For the text-containing cell, return its midpoint in (x, y) coordinate format. 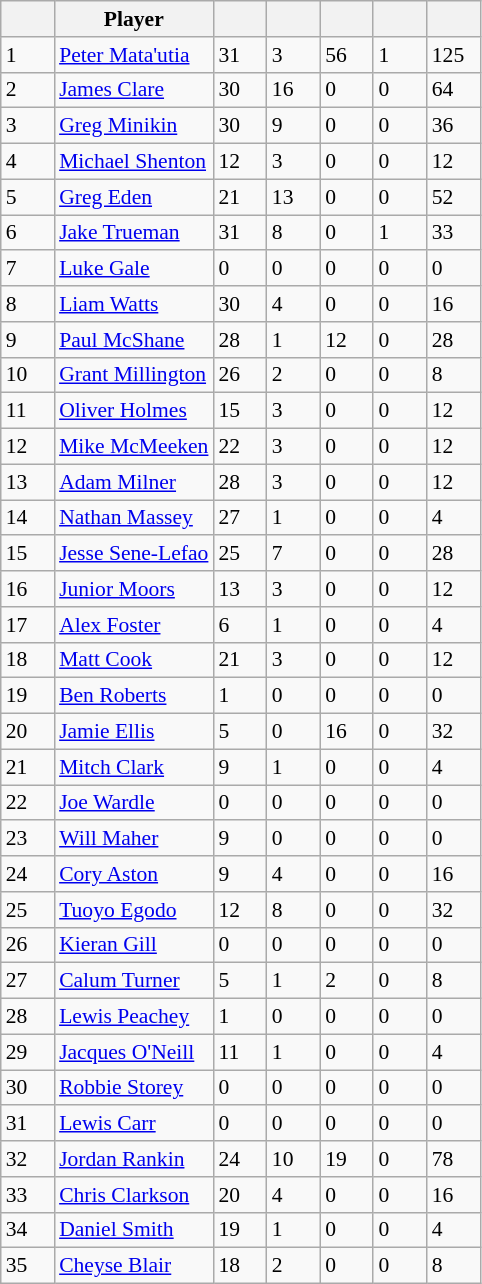
Nathan Massey (134, 518)
56 (346, 55)
Tuoyo Egodo (134, 910)
Matt Cook (134, 660)
Alex Foster (134, 625)
Mike McMeeken (134, 447)
52 (454, 197)
23 (28, 839)
Liam Watts (134, 304)
Joe Wardle (134, 803)
Ben Roberts (134, 696)
Luke Gale (134, 269)
Kieran Gill (134, 945)
17 (28, 625)
35 (28, 1266)
78 (454, 1159)
14 (28, 518)
Jamie Ellis (134, 732)
Daniel Smith (134, 1230)
125 (454, 55)
Will Maher (134, 839)
Peter Mata'utia (134, 55)
Chris Clarkson (134, 1195)
36 (454, 126)
Cheyse Blair (134, 1266)
Oliver Holmes (134, 411)
34 (28, 1230)
Greg Minikin (134, 126)
Greg Eden (134, 197)
Michael Shenton (134, 162)
Lewis Peachey (134, 1017)
Cory Aston (134, 874)
Jake Trueman (134, 233)
Jordan Rankin (134, 1159)
Grant Millington (134, 375)
Junior Moors (134, 589)
Robbie Storey (134, 1088)
29 (28, 1052)
64 (454, 90)
James Clare (134, 90)
Jacques O'Neill (134, 1052)
Adam Milner (134, 482)
Calum Turner (134, 981)
Mitch Clark (134, 767)
Lewis Carr (134, 1124)
Player (134, 19)
Paul McShane (134, 340)
Jesse Sene-Lefao (134, 554)
